Provide the (x, y) coordinate of the cell's center where the given text is located.  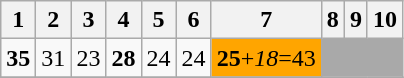
3 (88, 20)
23 (88, 58)
9 (356, 20)
1 (18, 20)
8 (332, 20)
25+18=43 (266, 58)
6 (194, 20)
7 (266, 20)
10 (384, 20)
2 (54, 20)
31 (54, 58)
5 (158, 20)
4 (124, 20)
35 (18, 58)
28 (124, 58)
